Return the (x, y) coordinate for the center point of the cell that contains the specified text.  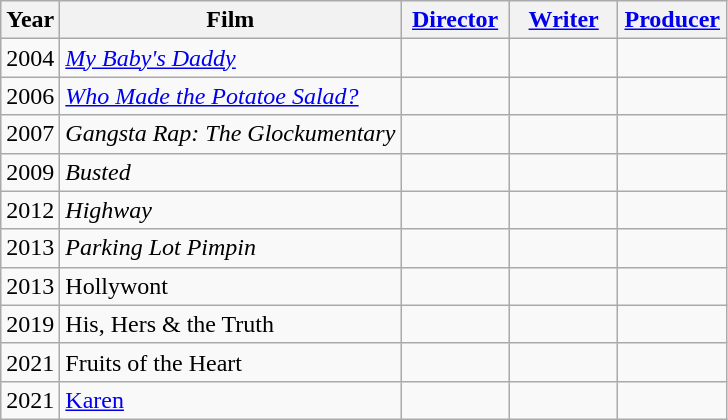
2006 (30, 96)
Producer (672, 20)
Film (230, 20)
Fruits of the Heart (230, 362)
Busted (230, 172)
Parking Lot Pimpin (230, 248)
Highway (230, 210)
2019 (30, 324)
Who Made the Potatoe Salad? (230, 96)
2004 (30, 58)
Hollywont (230, 286)
Director (456, 20)
2012 (30, 210)
His, Hers & the Truth (230, 324)
2009 (30, 172)
My Baby's Daddy (230, 58)
Year (30, 20)
Gangsta Rap: The Glockumentary (230, 134)
2007 (30, 134)
Karen (230, 400)
Writer (564, 20)
